Find where the given text appears and provide that cell's center as (X, Y) coordinate. 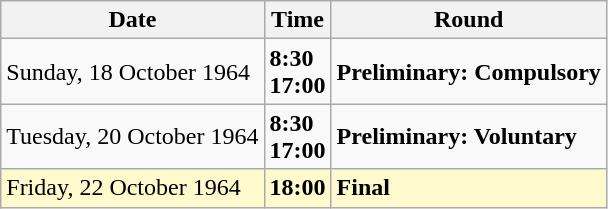
Date (132, 20)
Preliminary: Compulsory (468, 72)
Final (468, 188)
Tuesday, 20 October 1964 (132, 136)
Friday, 22 October 1964 (132, 188)
Round (468, 20)
Sunday, 18 October 1964 (132, 72)
Time (298, 20)
Preliminary: Voluntary (468, 136)
18:00 (298, 188)
